Identify which cell holds the provided text, then report its (X, Y) central coordinate. 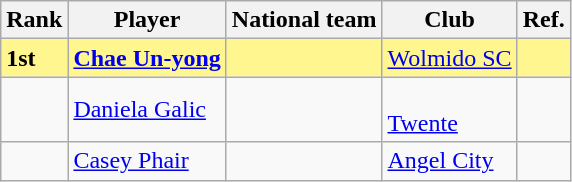
Casey Phair (147, 161)
Ref. (544, 20)
Rank (34, 20)
Player (147, 20)
National team (304, 20)
Chae Un-yong (147, 58)
Daniela Galic (147, 110)
Club (450, 20)
Twente (450, 110)
Wolmido SC (450, 58)
Angel City (450, 161)
1st (34, 58)
